Return the (X, Y) coordinate for the center point of the cell that contains the specified text.  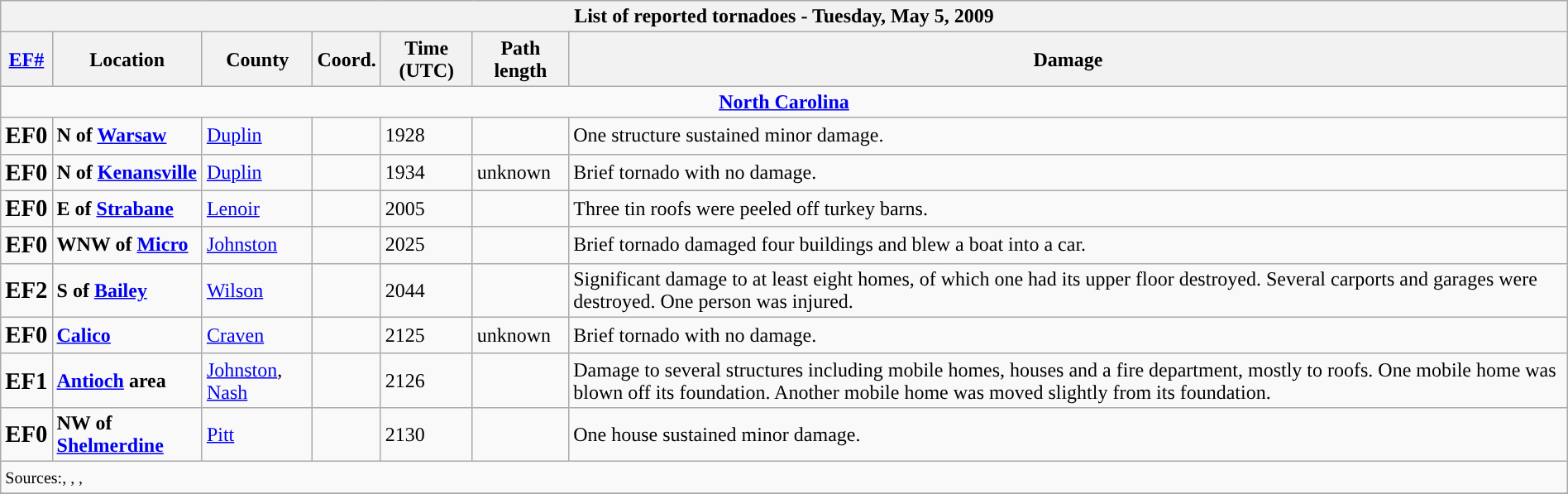
Three tin roofs were peeled off turkey barns. (1068, 209)
N of Warsaw (127, 136)
2126 (427, 381)
One house sustained minor damage. (1068, 434)
Sources:, , , (784, 477)
2005 (427, 209)
Location (127, 60)
1928 (427, 136)
S of Bailey (127, 290)
List of reported tornadoes - Tuesday, May 5, 2009 (784, 17)
Brief tornado damaged four buildings and blew a boat into a car. (1068, 245)
N of Kenansville (127, 172)
North Carolina (784, 102)
Johnston, Nash (257, 381)
EF1 (26, 381)
EF# (26, 60)
Craven (257, 335)
EF2 (26, 290)
2130 (427, 434)
2125 (427, 335)
One structure sustained minor damage. (1068, 136)
2025 (427, 245)
Johnston (257, 245)
2044 (427, 290)
NW of Shelmerdine (127, 434)
County (257, 60)
E of Strabane (127, 209)
Lenoir (257, 209)
Pitt (257, 434)
Antioch area (127, 381)
Coord. (347, 60)
WNW of Micro (127, 245)
1934 (427, 172)
Damage (1068, 60)
Wilson (257, 290)
Calico (127, 335)
Time (UTC) (427, 60)
Path length (521, 60)
